Determine the (x, y) coordinate at the center of the cell enclosing the given text.  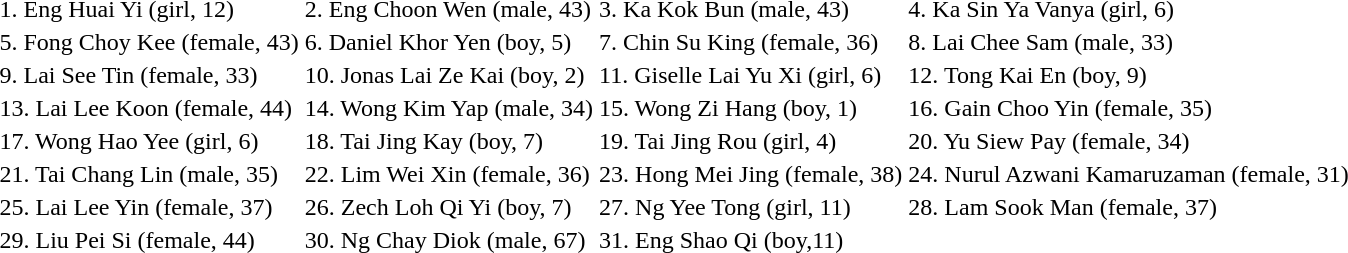
15. Wong Zi Hang (boy, 1) (751, 108)
22. Lim Wei Xin (female, 36) (448, 174)
18. Tai Jing Kay (boy, 7) (448, 141)
26. Zech Loh Qi Yi (boy, 7) (448, 207)
7. Chin Su King (female, 36) (751, 42)
23. Hong Mei Jing (female, 38) (751, 174)
19. Tai Jing Rou (girl, 4) (751, 141)
10. Jonas Lai Ze Kai (boy, 2) (448, 75)
14. Wong Kim Yap (male, 34) (448, 108)
27. Ng Yee Tong (girl, 11) (751, 207)
6. Daniel Khor Yen (boy, 5) (448, 42)
11. Giselle Lai Yu Xi (girl, 6) (751, 75)
